Return (x, y) of the center of cell containing provided text 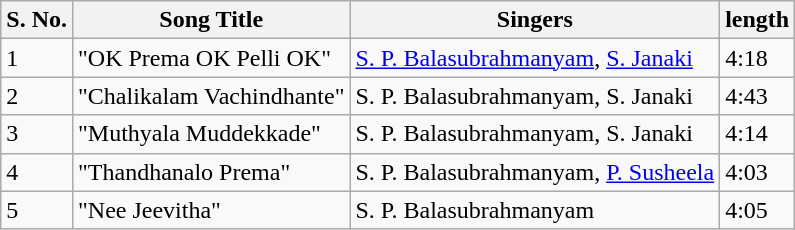
1 (37, 58)
3 (37, 134)
"Nee Jeevitha" (210, 210)
4:03 (758, 172)
"Muthyala Muddekkade" (210, 134)
4:43 (758, 96)
Song Title (210, 20)
4:18 (758, 58)
4 (37, 172)
4:05 (758, 210)
S. P. Balasubrahmanyam (535, 210)
S. No. (37, 20)
5 (37, 210)
Singers (535, 20)
4:14 (758, 134)
"Chalikalam Vachindhante" (210, 96)
"OK Prema OK Pelli OK" (210, 58)
S. P. Balasubrahmanyam, P. Susheela (535, 172)
length (758, 20)
"Thandhanalo Prema" (210, 172)
2 (37, 96)
